Return (X, Y) of the center of cell containing provided text 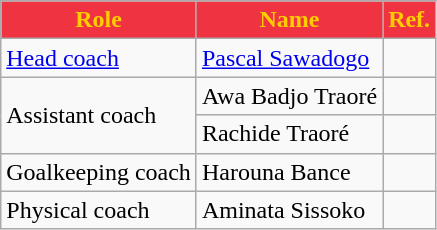
Physical coach (99, 210)
Ref. (410, 20)
Name (289, 20)
Harouna Bance (289, 172)
Aminata Sissoko (289, 210)
Rachide Traoré (289, 134)
Assistant coach (99, 115)
Role (99, 20)
Awa Badjo Traoré (289, 96)
Goalkeeping coach (99, 172)
Head coach (99, 58)
Pascal Sawadogo (289, 58)
